Extract the [x, y] coordinate from the center of the cell holding the provided text.  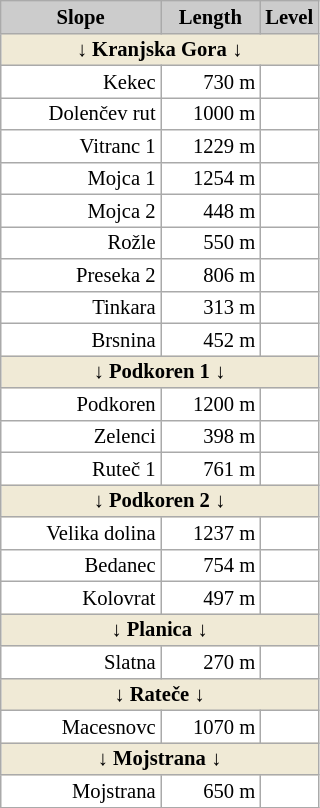
270 m [210, 662]
1070 m [210, 726]
Vitranc 1 [81, 146]
Rožle [81, 242]
Preseka 2 [81, 274]
↓ Podkoren 1 ↓ [160, 371]
Zelenci [81, 436]
Macesnovc [81, 726]
Bedanec [81, 565]
497 m [210, 597]
Mojstrana [81, 790]
754 m [210, 565]
↓ Rateče ↓ [160, 694]
806 m [210, 274]
Ruteč 1 [81, 468]
Tinkara [81, 307]
↓ Kranjska Gora ↓ [160, 49]
↓ Planica ↓ [160, 629]
1229 m [210, 146]
Level [289, 16]
448 m [210, 210]
Slope [81, 16]
Length [210, 16]
730 m [210, 81]
550 m [210, 242]
761 m [210, 468]
452 m [210, 339]
Kekec [81, 81]
Podkoren [81, 404]
↓ Mojstrana ↓ [160, 758]
1254 m [210, 178]
1000 m [210, 113]
1200 m [210, 404]
↓ Podkoren 2 ↓ [160, 500]
Velika dolina [81, 532]
Mojca 1 [81, 178]
Dolenčev rut [81, 113]
Kolovrat [81, 597]
650 m [210, 790]
Slatna [81, 662]
Brsnina [81, 339]
Mojca 2 [81, 210]
1237 m [210, 532]
398 m [210, 436]
313 m [210, 307]
